Scan for the cell matching the given text and deliver its (x, y) coordinate at center. 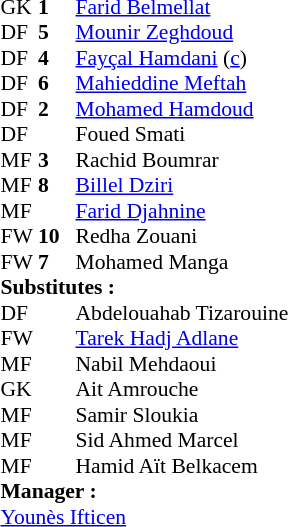
2 (57, 109)
GK (19, 389)
6 (57, 83)
3 (57, 160)
4 (57, 58)
8 (57, 185)
10 (57, 237)
5 (57, 33)
7 (57, 262)
